Scan for the cell matching the given text and deliver its [X, Y] coordinate at center. 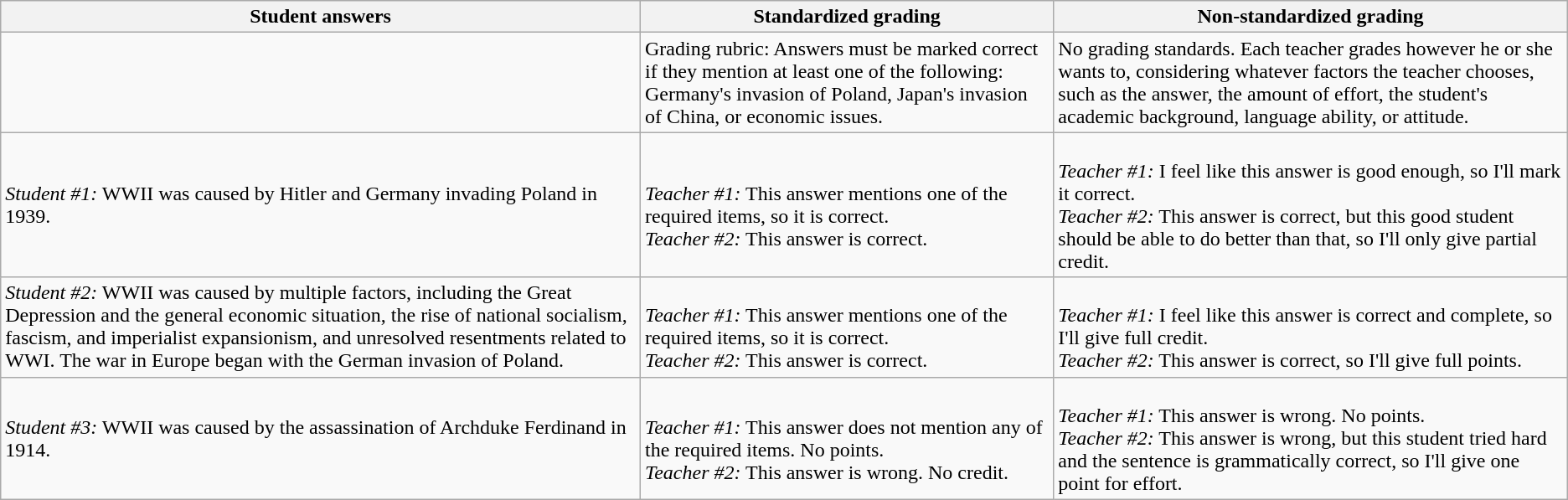
Student #3: WWII was caused by the assassination of Archduke Ferdinand in 1914. [321, 438]
Student #1: WWII was caused by Hitler and Germany invading Poland in 1939. [321, 204]
Teacher #1: I feel like this answer is correct and complete, so I'll give full credit. Teacher #2: This answer is correct, so I'll give full points. [1310, 327]
Standardized grading [848, 17]
Non-standardized grading [1310, 17]
Teacher #1: This answer does not mention any of the required items. No points. Teacher #2: This answer is wrong. No credit. [848, 438]
Student answers [321, 17]
